Extract the (X, Y) coordinate from the center of the cell holding the provided text.  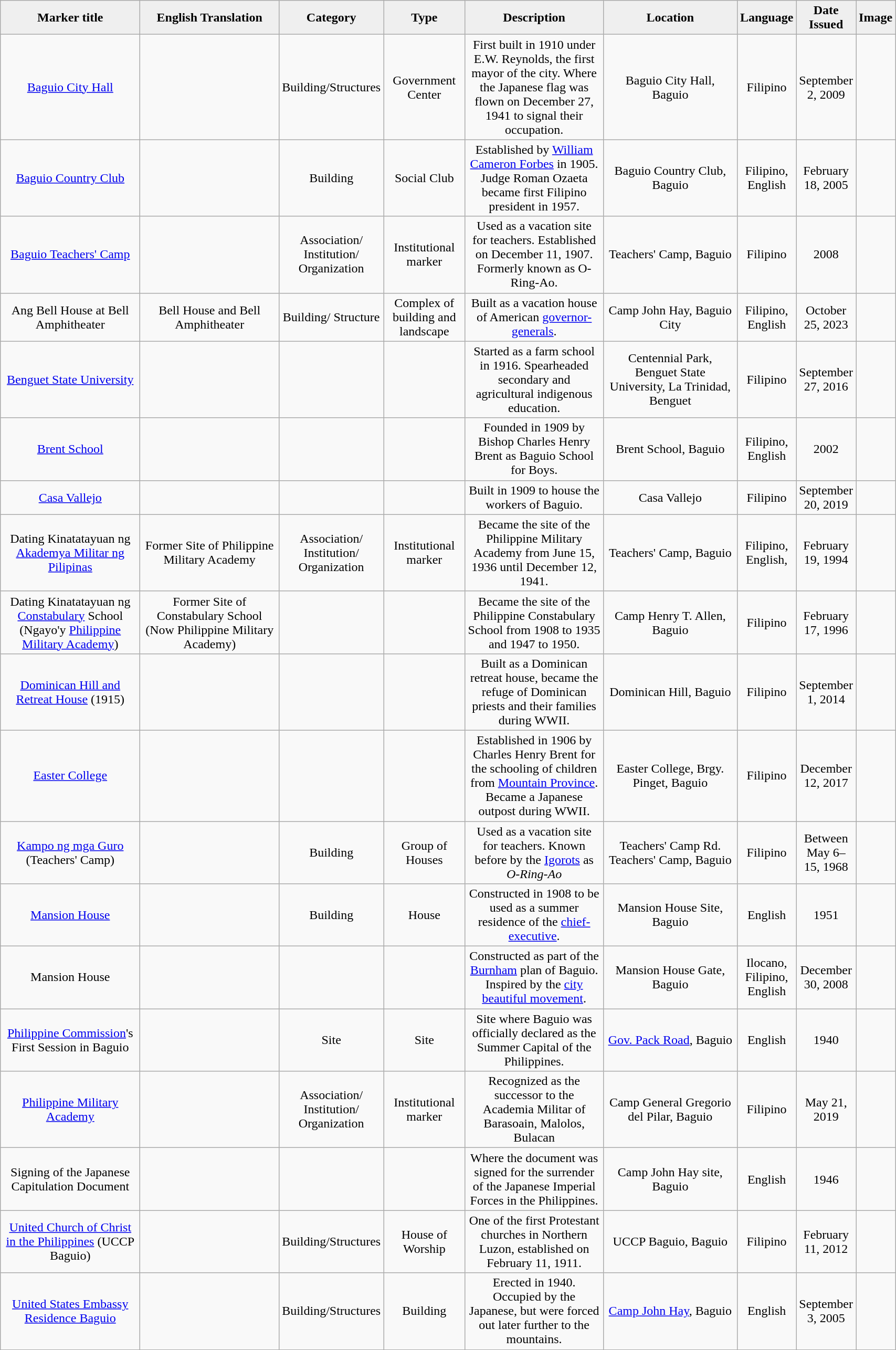
Built as a Dominican retreat house, became the refuge of Dominican priests and their families during WWII. (534, 692)
Brent School (70, 449)
Ilocano, Filipino, English (766, 977)
Became the site of the Philippine Constabulary School from 1908 to 1935 and 1947 to 1950. (534, 623)
1951 (826, 915)
Camp John Hay site, Baguio (670, 1179)
Philippine Commission's First Session in Baguio (70, 1040)
Centennial Park, Benguet State University, La Trinidad, Benguet (670, 379)
Recognized as the successor to the Academia Militar of Barasoain, Malolos, Bulacan (534, 1110)
1946 (826, 1179)
Camp General Gregorio del Pilar, Baguio (670, 1110)
Baguio Teachers' Camp (70, 255)
Easter College (70, 776)
Founded in 1909 by Bishop Charles Henry Brent as Baguio School for Boys. (534, 449)
September 1, 2014 (826, 692)
Building/ Structure (332, 317)
Marker title (70, 18)
United States Embassy Residence Baguio (70, 1311)
Baguio Country Club (70, 178)
September 2, 2009 (826, 87)
Built as a vacation house of American governor-generals. (534, 317)
Dominican Hill and Retreat House (1915) (70, 692)
Site where Baguio was officially declared as the Summer Capital of the Philippines. (534, 1040)
December 12, 2017 (826, 776)
Category (332, 18)
Former Site of Philippine Military Academy (210, 553)
Constructed as part of the Burnham plan of Baguio. Inspired by the city beautiful movement. (534, 977)
Mansion House Site, Baguio (670, 915)
2002 (826, 449)
House (424, 915)
Easter College, Brgy. Pinget, Baguio (670, 776)
September 3, 2005 (826, 1311)
Established in 1906 by Charles Henry Brent for the schooling of children from Mountain Province. Became a Japanese outpost during WWII. (534, 776)
Language (766, 18)
Dating Kinatatayuan ng Akademya Militar ng Pilipinas (70, 553)
United Church of Christ in the Philippines (UCCP Baguio) (70, 1242)
February 18, 2005 (826, 178)
Baguio Country Club, Baguio (670, 178)
Complex of building and landscape (424, 317)
February 17, 1996 (826, 623)
Erected in 1940. Occupied by the Japanese, but were forced out later further to the mountains. (534, 1311)
Gov. Pack Road, Baguio (670, 1040)
Image (876, 18)
Kampo ng mga Guro (Teachers' Camp) (70, 852)
February 11, 2012 (826, 1242)
Dominican Hill, Baguio (670, 692)
Date Issued (826, 18)
Location (670, 18)
Brent School, Baguio (670, 449)
Teachers' Camp Rd. Teachers' Camp, Baguio (670, 852)
Constructed in 1908 to be used as a summer residence of the chief-executive. (534, 915)
Camp Henry T. Allen, Baguio (670, 623)
Type (424, 18)
Description (534, 18)
September 20, 2019 (826, 498)
Established by William Cameron Forbes in 1905. Judge Roman Ozaeta became first Filipino president in 1957. (534, 178)
Former Site of Constabulary School (Now Philippine Military Academy) (210, 623)
Baguio City Hall (70, 87)
Group of Houses (424, 852)
October 25, 2023 (826, 317)
Social Club (424, 178)
Philippine Military Academy (70, 1110)
Became the site of the Philippine Military Academy from June 15, 1936 until December 12, 1941. (534, 553)
September 27, 2016 (826, 379)
1940 (826, 1040)
Government Center (424, 87)
UCCP Baguio, Baguio (670, 1242)
December 30, 2008 (826, 977)
Where the document was signed for the surrender of the Japanese Imperial Forces in the Philippines. (534, 1179)
May 21, 2019 (826, 1110)
English Translation (210, 18)
One of the first Protestant churches in Northern Luzon, established on February 11, 1911. (534, 1242)
Started as a farm school in 1916. Spearheaded secondary and agricultural indigenous education. (534, 379)
Used as a vacation site for teachers. Known before by the Igorots as O-Ring-Ao (534, 852)
Filipino, English, (766, 553)
Baguio City Hall, Baguio (670, 87)
Mansion House Gate, Baguio (670, 977)
Camp John Hay, Baguio (670, 1311)
Signing of the Japanese Capitulation Document (70, 1179)
Ang Bell House at Bell Amphitheater (70, 317)
Between May 6–15, 1968 (826, 852)
February 19, 1994 (826, 553)
House of Worship (424, 1242)
Used as a vacation site for teachers. Established on December 11, 1907. Formerly known as O-Ring-Ao. (534, 255)
Camp John Hay, Baguio City (670, 317)
Bell House and Bell Amphitheater (210, 317)
2008 (826, 255)
Benguet State University (70, 379)
Dating Kinatatayuan ng Constabulary School (Ngayo'y Philippine Military Academy) (70, 623)
Built in 1909 to house the workers of Baguio. (534, 498)
